Output the (x, y) coordinate of the center of the cell containing the given text.  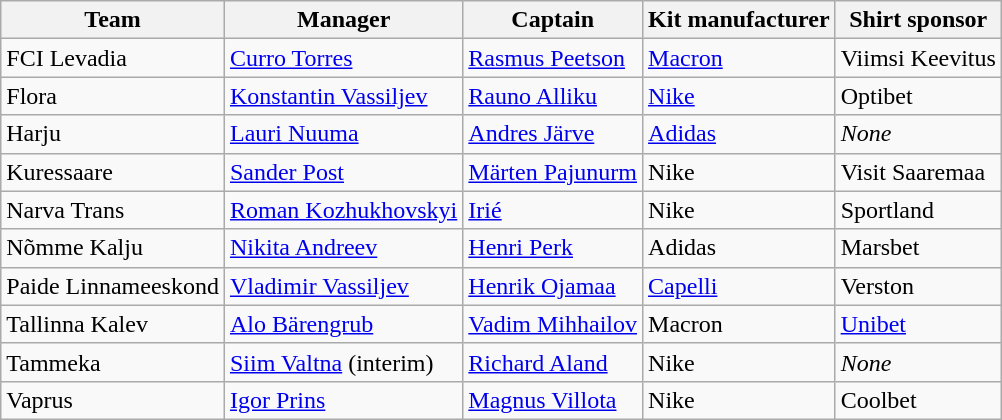
Marsbet (918, 248)
Sander Post (343, 172)
Capelli (740, 286)
Henri Perk (553, 248)
Henrik Ojamaa (553, 286)
Paide Linnameeskond (113, 286)
Irié (553, 210)
Narva Trans (113, 210)
Tallinna Kalev (113, 324)
Kit manufacturer (740, 20)
Lauri Nuuma (343, 134)
Team (113, 20)
Nikita Andreev (343, 248)
Igor Prins (343, 400)
Nõmme Kalju (113, 248)
Kuressaare (113, 172)
Rasmus Peetson (553, 58)
Siim Valtna (interim) (343, 362)
FCI Levadia (113, 58)
Alo Bärengrub (343, 324)
Roman Kozhukhovskyi (343, 210)
Sportland (918, 210)
Unibet (918, 324)
Manager (343, 20)
Märten Pajunurm (553, 172)
Tammeka (113, 362)
Konstantin Vassiljev (343, 96)
Magnus Villota (553, 400)
Rauno Alliku (553, 96)
Harju (113, 134)
Vaprus (113, 400)
Optibet (918, 96)
Vladimir Vassiljev (343, 286)
Visit Saaremaa (918, 172)
Coolbet (918, 400)
Vadim Mihhailov (553, 324)
Verston (918, 286)
Curro Torres (343, 58)
Andres Järve (553, 134)
Captain (553, 20)
Flora (113, 96)
Richard Aland (553, 362)
Viimsi Keevitus (918, 58)
Shirt sponsor (918, 20)
